Provide the [X, Y] coordinate of the cell's center where the given text is located.  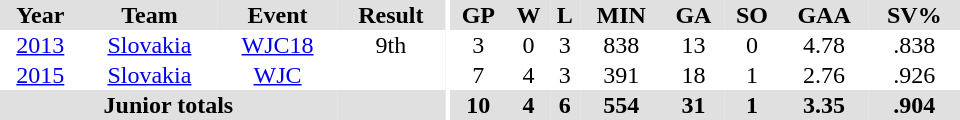
.926 [914, 75]
L [565, 15]
18 [694, 75]
Team [150, 15]
MIN [622, 15]
6 [565, 105]
GAA [824, 15]
GP [478, 15]
554 [622, 105]
WJC18 [278, 45]
2015 [40, 75]
13 [694, 45]
838 [622, 45]
9th [391, 45]
31 [694, 105]
Year [40, 15]
SV% [914, 15]
SO [752, 15]
4.78 [824, 45]
3.35 [824, 105]
391 [622, 75]
2.76 [824, 75]
Result [391, 15]
Junior totals [168, 105]
W [528, 15]
7 [478, 75]
10 [478, 105]
Event [278, 15]
.904 [914, 105]
2013 [40, 45]
.838 [914, 45]
GA [694, 15]
WJC [278, 75]
